Extract the (X, Y) coordinate from the center of the cell holding the provided text.  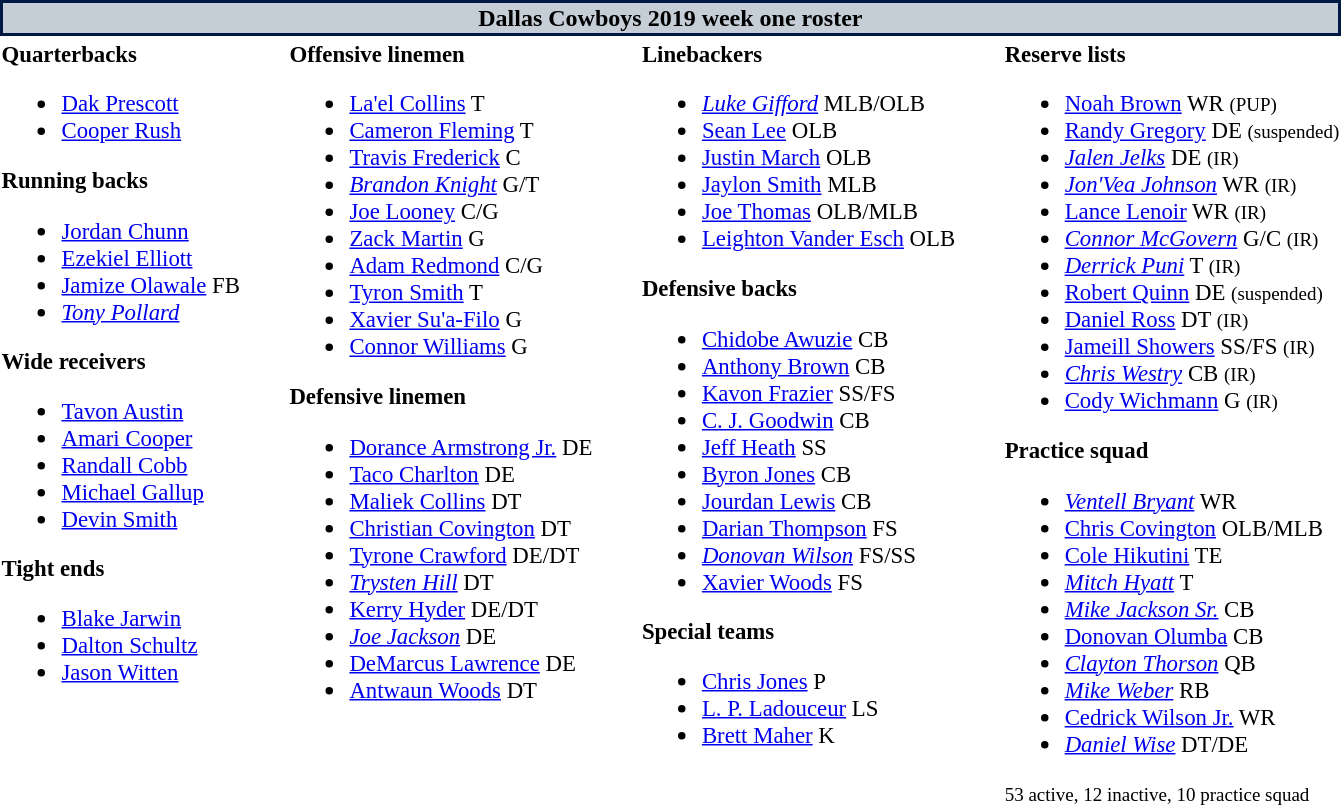
Dallas Cowboys 2019 week one roster (670, 18)
